From the cell containing the given text, extract its center point as [x, y] coordinate. 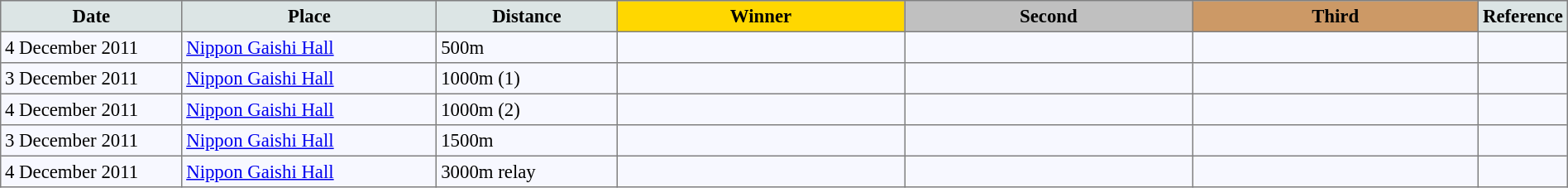
1000m (2) [527, 109]
500m [527, 47]
Winner [761, 17]
Reference [1523, 17]
Distance [527, 17]
1500m [527, 141]
Place [309, 17]
Second [1049, 17]
Date [91, 17]
1000m (1) [527, 79]
Third [1336, 17]
3000m relay [527, 171]
